Return the [X, Y] coordinate for the center point of the cell that contains the specified text.  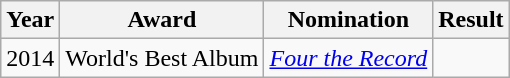
Nomination [348, 20]
Award [162, 20]
Four the Record [348, 58]
Year [30, 20]
2014 [30, 58]
World's Best Album [162, 58]
Result [471, 20]
